For the text-containing cell, return its midpoint in (x, y) coordinate format. 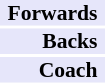
Forwards (52, 13)
Backs (52, 41)
Coach (52, 70)
